Return (X, Y) of the center of cell containing provided text 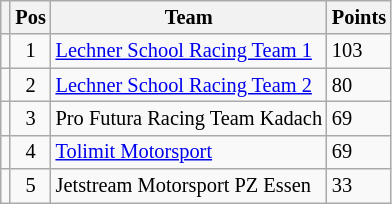
Pos (30, 17)
Lechner School Racing Team 1 (189, 51)
3 (30, 118)
33 (359, 186)
103 (359, 51)
4 (30, 152)
5 (30, 186)
1 (30, 51)
Jetstream Motorsport PZ Essen (189, 186)
Pro Futura Racing Team Kadach (189, 118)
Tolimit Motorsport (189, 152)
Team (189, 17)
Points (359, 17)
Lechner School Racing Team 2 (189, 85)
2 (30, 85)
80 (359, 85)
